Detect which cell encompasses the target text, then output its [X, Y] center coordinate. 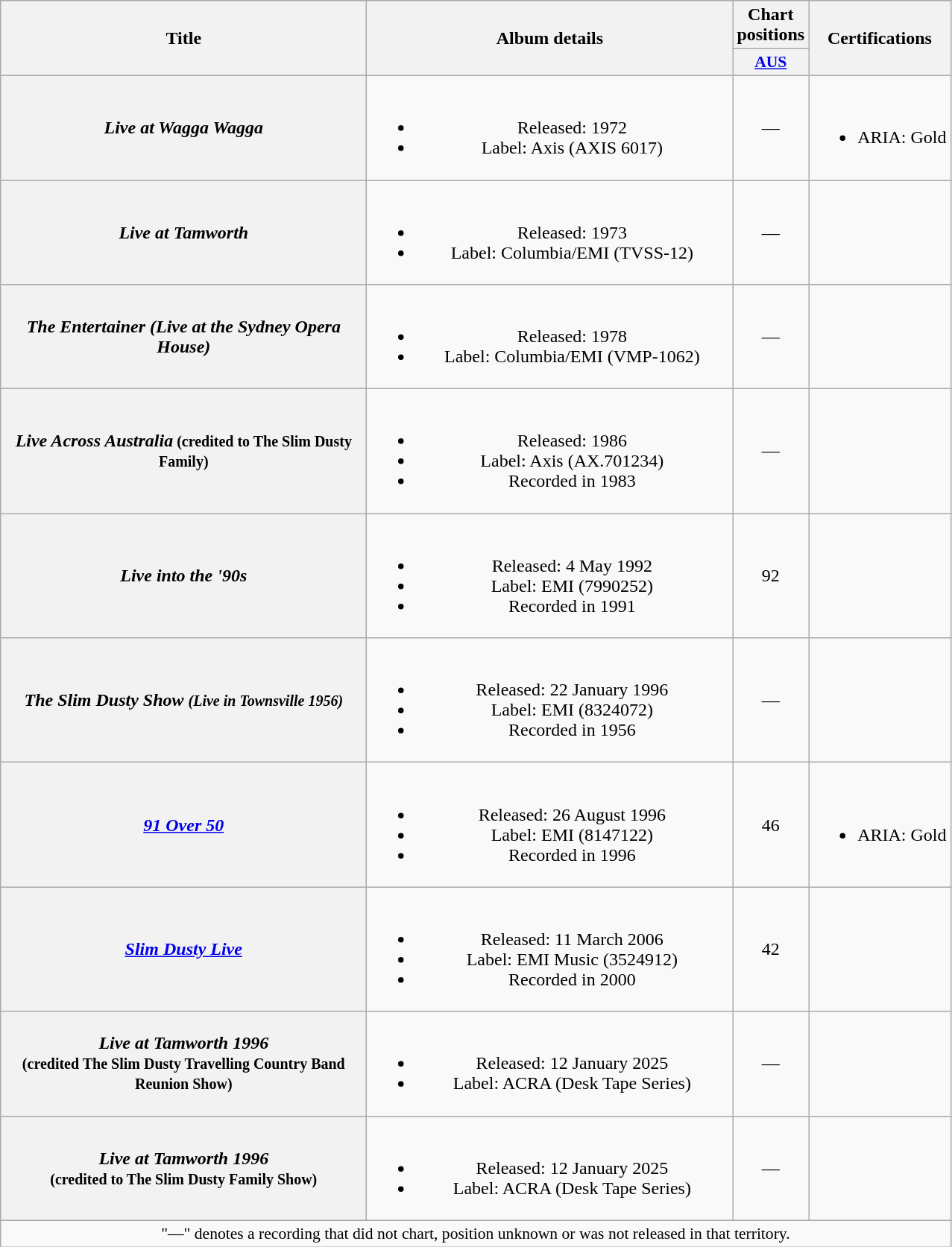
Title [183, 39]
The Entertainer (Live at the Sydney Opera House) [183, 337]
Released: 4 May 1992Label: EMI (7990252)Recorded in 1991 [550, 575]
"—" denotes a recording that did not chart, position unknown or was not released in that territory. [476, 1234]
Released: 1986Label: Axis (AX.701234)Recorded in 1983 [550, 452]
92 [771, 575]
Chart positions [771, 25]
Live at Tamworth 1996 (credited The Slim Dusty Travelling Country Band Reunion Show) [183, 1064]
Live at Wagga Wagga [183, 127]
Released: 26 August 1996Label: EMI (8147122)Recorded in 1996 [550, 824]
Released: 1972Label: Axis (AXIS 6017) [550, 127]
AUS [771, 63]
Certifications [880, 39]
Live at Tamworth 1996 (credited to The Slim Dusty Family Show) [183, 1168]
Live Across Australia (credited to The Slim Dusty Family) [183, 452]
The Slim Dusty Show (Live in Townsville 1956) [183, 701]
Released: 11 March 2006Label: EMI Music (3524912)Recorded in 2000 [550, 950]
Released: 1978Label: Columbia/EMI (VMP-1062) [550, 337]
Released: 1973Label: Columbia/EMI (TVSS-12) [550, 233]
91 Over 50 [183, 824]
Released: 22 January 1996Label: EMI (8324072)Recorded in 1956 [550, 701]
Live into the '90s [183, 575]
Album details [550, 39]
42 [771, 950]
Slim Dusty Live [183, 950]
46 [771, 824]
Live at Tamworth [183, 233]
